Output the (X, Y) coordinate of the center of the cell containing the given text.  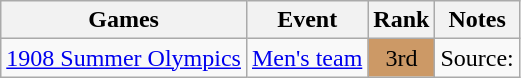
Rank (402, 20)
Source: (477, 58)
Notes (477, 20)
Games (124, 20)
Men's team (306, 58)
3rd (402, 58)
Event (306, 20)
1908 Summer Olympics (124, 58)
